Output the (x, y) coordinate of the center of the cell containing the given text.  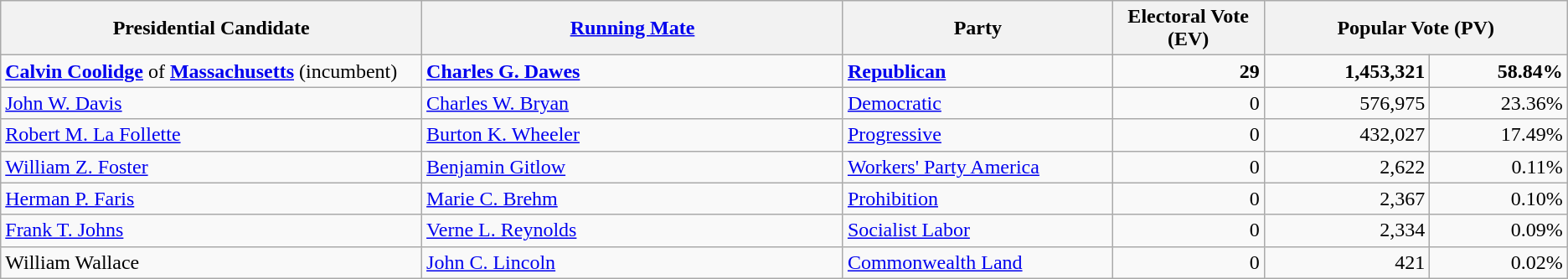
Marie C. Brehm (633, 199)
Party (977, 28)
Verne L. Reynolds (633, 230)
Socialist Labor (977, 230)
0.02% (1498, 262)
John W. Davis (211, 103)
2,367 (1347, 199)
Charles G. Dawes (633, 71)
0.11% (1498, 167)
421 (1347, 262)
Running Mate (633, 28)
Democratic (977, 103)
Burton K. Wheeler (633, 135)
17.49% (1498, 135)
23.36% (1498, 103)
Republican (977, 71)
Popular Vote (PV) (1416, 28)
Progressive (977, 135)
432,027 (1347, 135)
William Z. Foster (211, 167)
Commonwealth Land (977, 262)
576,975 (1347, 103)
Robert M. La Follette (211, 135)
Charles W. Bryan (633, 103)
0.09% (1498, 230)
John C. Lincoln (633, 262)
2,334 (1347, 230)
29 (1188, 71)
Frank T. Johns (211, 230)
Benjamin Gitlow (633, 167)
58.84% (1498, 71)
Herman P. Faris (211, 199)
Presidential Candidate (211, 28)
1,453,321 (1347, 71)
Electoral Vote (EV) (1188, 28)
Calvin Coolidge of Massachusetts (incumbent) (211, 71)
William Wallace (211, 262)
0.10% (1498, 199)
Workers' Party America (977, 167)
Prohibition (977, 199)
2,622 (1347, 167)
